Provide the [x, y] coordinate of the cell's center where the given text is located.  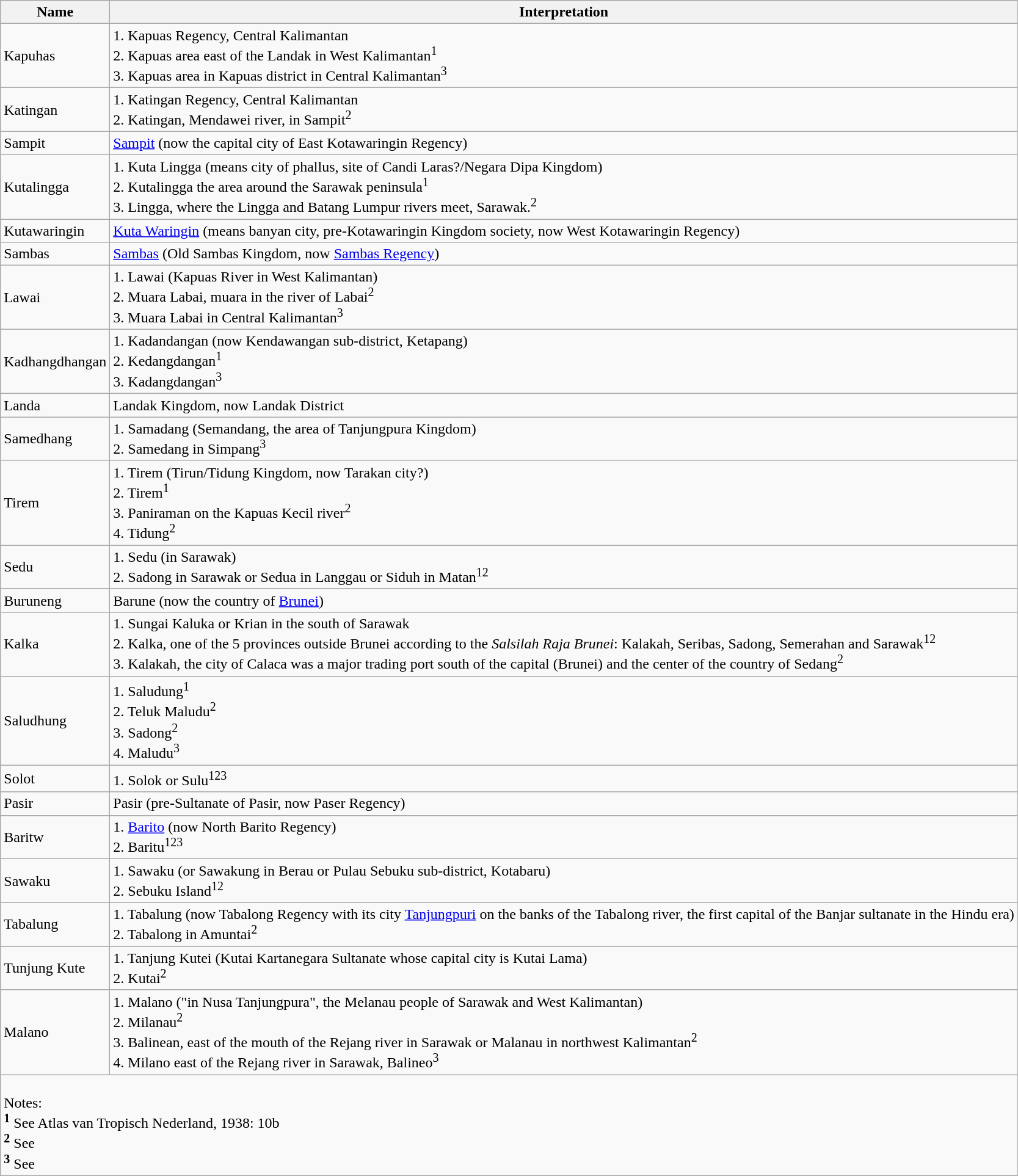
Sedu [55, 567]
Kalka [55, 645]
Landak Kingdom, now Landak District [564, 405]
1. Katingan Regency, Central Kalimantan2. Katingan, Mendawei river, in Sampit2 [564, 110]
Katingan [55, 110]
Malano [55, 1032]
Kutawaringin [55, 231]
Solot [55, 779]
Kadhangdhangan [55, 361]
Kapuhas [55, 56]
Buruneng [55, 600]
Sampit [55, 143]
1. Sedu (in Sarawak)2. Sadong in Sarawak or Sedua in Langgau or Siduh in Matan12 [564, 567]
Sambas [55, 254]
Tirem [55, 503]
Name [55, 12]
Sampit (now the capital city of East Kotawaringin Regency) [564, 143]
1. Kapuas Regency, Central Kalimantan2. Kapuas area east of the Landak in West Kalimantan13. Kapuas area in Kapuas district in Central Kalimantan3 [564, 56]
Kutalingga [55, 187]
1. Tanjung Kutei (Kutai Kartanegara Sultanate whose capital city is Kutai Lama)2. Kutai2 [564, 968]
Pasir (pre-Sultanate of Pasir, now Paser Regency) [564, 804]
1. Saludung12. Teluk Maludu23. Sadong24. Maludu3 [564, 720]
Saludhung [55, 720]
1. Lawai (Kapuas River in West Kalimantan)2. Muara Labai, muara in the river of Labai23. Muara Labai in Central Kalimantan3 [564, 298]
Samedhang [55, 439]
1. Kadandangan (now Kendawangan sub-district, Ketapang)2. Kedangdangan13. Kadangdangan3 [564, 361]
Sawaku [55, 881]
1. Tirem (Tirun/Tidung Kingdom, now Tarakan city?)2. Tirem13. Paniraman on the Kapuas Kecil river24. Tidung2 [564, 503]
1. Samadang (Semandang, the area of Tanjungpura Kingdom)2. Samedang in Simpang3 [564, 439]
Tabalung [55, 924]
Tunjung Kute [55, 968]
1. Solok or Sulu123 [564, 779]
Kuta Waringin (means banyan city, pre-Kotawaringin Kingdom society, now West Kotawaringin Regency) [564, 231]
Baritw [55, 837]
Interpretation [564, 12]
1. Sawaku (or Sawakung in Berau or Pulau Sebuku sub-district, Kotabaru)2. Sebuku Island12 [564, 881]
Lawai [55, 298]
Landa [55, 405]
1. Barito (now North Barito Regency)2. Baritu123 [564, 837]
Barune (now the country of Brunei) [564, 600]
Sambas (Old Sambas Kingdom, now Sambas Regency) [564, 254]
Pasir [55, 804]
Notes: 1 See Atlas van Tropisch Nederland, 1938: 10b 2 See 3 See [509, 1125]
